Provide the [x, y] coordinate of the cell's center where the given text is located.  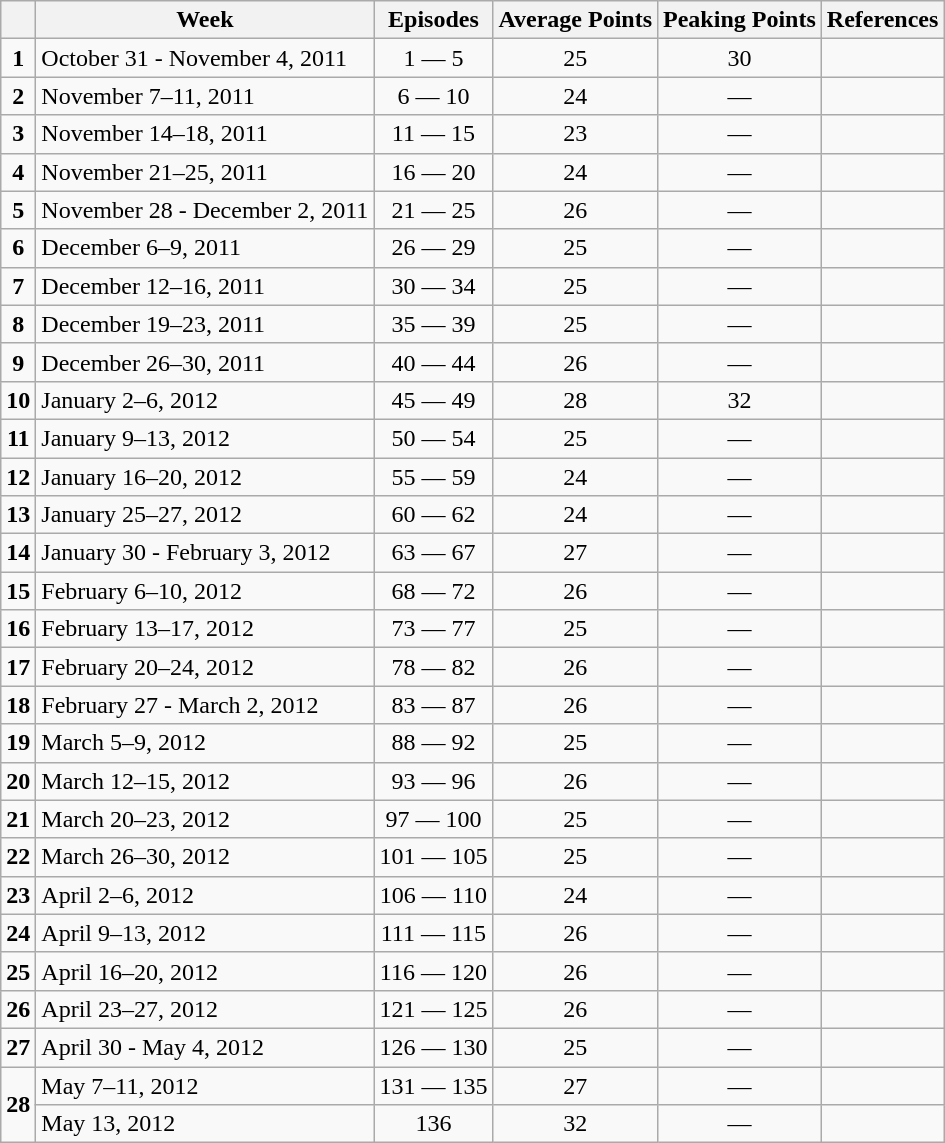
May 13, 2012 [205, 1124]
Week [205, 20]
20 [18, 781]
17 [18, 667]
101 — 105 [434, 857]
April 23–27, 2012 [205, 1009]
131 — 135 [434, 1085]
14 [18, 553]
111 — 115 [434, 933]
11 — 15 [434, 134]
October 31 - November 4, 2011 [205, 58]
136 [434, 1124]
Average Points [576, 20]
73 — 77 [434, 629]
8 [18, 324]
55 — 59 [434, 477]
13 [18, 515]
60 — 62 [434, 515]
6 [18, 248]
126 — 130 [434, 1047]
19 [18, 743]
November 21–25, 2011 [205, 172]
12 [18, 477]
93 — 96 [434, 781]
21 [18, 819]
January 16–20, 2012 [205, 477]
Peaking Points [740, 20]
February 20–24, 2012 [205, 667]
April 30 - May 4, 2012 [205, 1047]
February 6–10, 2012 [205, 591]
83 — 87 [434, 705]
10 [18, 400]
February 13–17, 2012 [205, 629]
January 9–13, 2012 [205, 438]
3 [18, 134]
22 [18, 857]
88 — 92 [434, 743]
63 — 67 [434, 553]
97 — 100 [434, 819]
16 — 20 [434, 172]
April 16–20, 2012 [205, 971]
116 — 120 [434, 971]
45 — 49 [434, 400]
78 — 82 [434, 667]
December 19–23, 2011 [205, 324]
16 [18, 629]
35 — 39 [434, 324]
121 — 125 [434, 1009]
December 26–30, 2011 [205, 362]
December 12–16, 2011 [205, 286]
March 12–15, 2012 [205, 781]
December 6–9, 2011 [205, 248]
7 [18, 286]
6 — 10 [434, 96]
January 2–6, 2012 [205, 400]
January 25–27, 2012 [205, 515]
18 [18, 705]
1 [18, 58]
References [882, 20]
50 — 54 [434, 438]
15 [18, 591]
April 2–6, 2012 [205, 895]
30 — 34 [434, 286]
30 [740, 58]
4 [18, 172]
2 [18, 96]
March 26–30, 2012 [205, 857]
November 7–11, 2011 [205, 96]
106 — 110 [434, 895]
January 30 - February 3, 2012 [205, 553]
November 14–18, 2011 [205, 134]
26 — 29 [434, 248]
40 — 44 [434, 362]
68 — 72 [434, 591]
Episodes [434, 20]
5 [18, 210]
9 [18, 362]
March 20–23, 2012 [205, 819]
April 9–13, 2012 [205, 933]
21 — 25 [434, 210]
May 7–11, 2012 [205, 1085]
1 — 5 [434, 58]
March 5–9, 2012 [205, 743]
11 [18, 438]
February 27 - March 2, 2012 [205, 705]
November 28 - December 2, 2011 [205, 210]
